Pinpoint the cell where the given text exists, returning its (X, Y) midpoint coordinate. 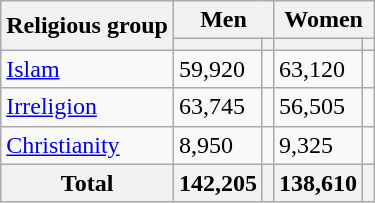
59,920 (218, 69)
63,120 (318, 69)
56,505 (318, 107)
Total (88, 183)
9,325 (318, 145)
Religious group (88, 26)
Men (223, 20)
Islam (88, 69)
138,610 (318, 183)
142,205 (218, 183)
63,745 (218, 107)
Irreligion (88, 107)
Christianity (88, 145)
Women (324, 20)
8,950 (218, 145)
